Output the [x, y] coordinate of the center of the cell containing the given text.  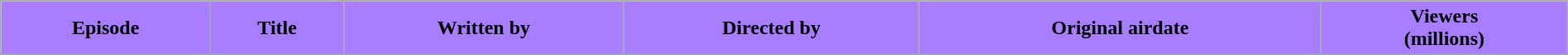
Written by [485, 28]
Original airdate [1120, 28]
Directed by [771, 28]
Viewers(millions) [1444, 28]
Episode [106, 28]
Title [278, 28]
